Identify which cell holds the provided text, then report its (X, Y) central coordinate. 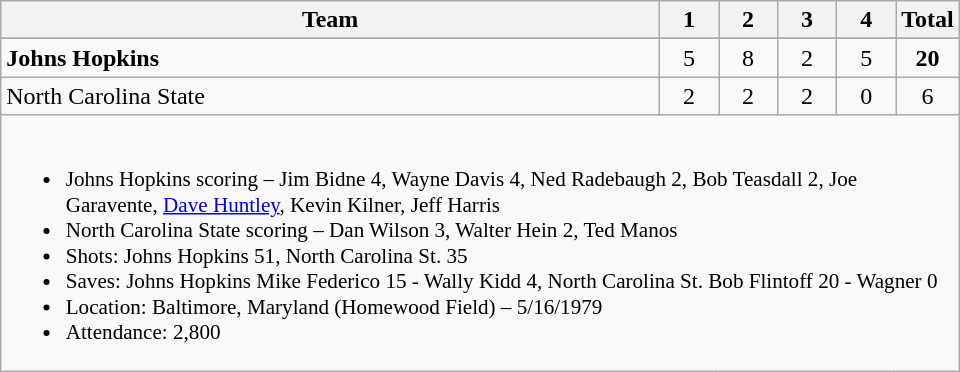
Johns Hopkins (330, 58)
4 (866, 20)
6 (928, 96)
0 (866, 96)
1 (688, 20)
North Carolina State (330, 96)
Team (330, 20)
20 (928, 58)
Total (928, 20)
3 (808, 20)
8 (748, 58)
